Search for the cell housing the specified text and yield its (X, Y) center coordinate. 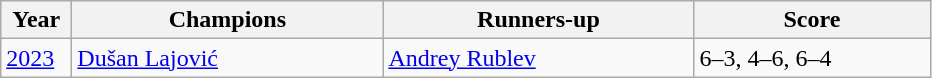
Andrey Rublev (538, 58)
Dušan Lajović (228, 58)
Year (36, 20)
Runners-up (538, 20)
Score (812, 20)
2023 (36, 58)
Champions (228, 20)
6–3, 4–6, 6–4 (812, 58)
